From the cell containing the given text, extract its center point as [X, Y] coordinate. 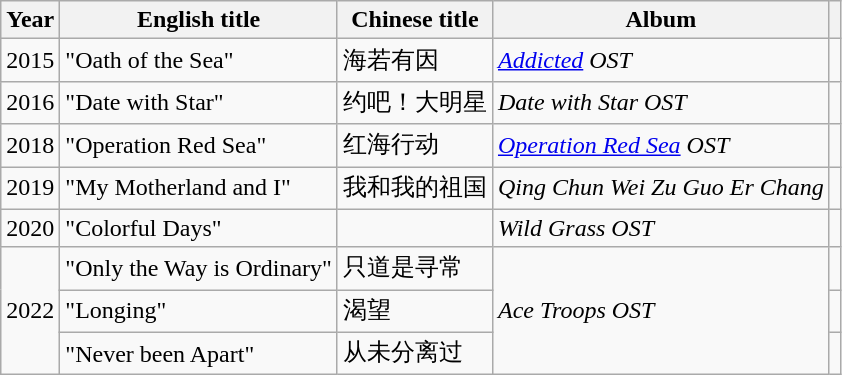
2022 [30, 311]
"Never been Apart" [199, 354]
我和我的祖国 [414, 188]
"Colorful Days" [199, 228]
只道是寻常 [414, 268]
Wild Grass OST [660, 228]
Qing Chun Wei Zu Guo Er Chang [660, 188]
"Operation Red Sea" [199, 146]
English title [199, 20]
2016 [30, 102]
"Longing" [199, 312]
"Only the Way is Ordinary" [199, 268]
海若有因 [414, 60]
Year [30, 20]
红海行动 [414, 146]
Date with Star OST [660, 102]
2015 [30, 60]
2018 [30, 146]
"Date with Star" [199, 102]
"Oath of the Sea" [199, 60]
渴望 [414, 312]
Operation Red Sea OST [660, 146]
Addicted OST [660, 60]
2020 [30, 228]
从未分离过 [414, 354]
2019 [30, 188]
Chinese title [414, 20]
Ace Troops OST [660, 311]
"My Motherland and I" [199, 188]
约吧！大明星 [414, 102]
Album [660, 20]
